Return [x, y] of the center of cell containing provided text 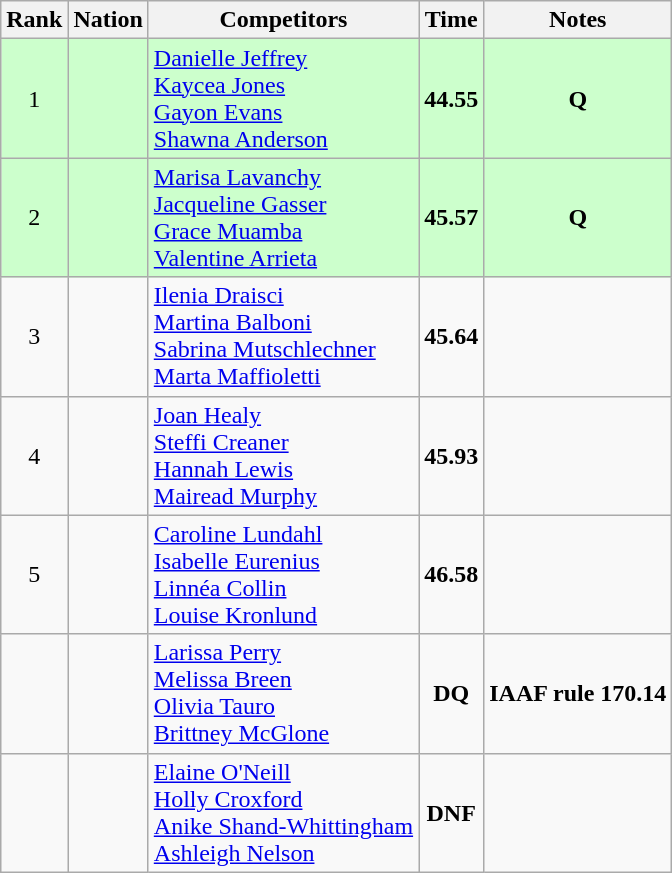
Joan HealySteffi CreanerHannah LewisMairead Murphy [283, 456]
Notes [578, 20]
45.57 [452, 218]
IAAF rule 170.14 [578, 694]
Danielle JeffreyKaycea JonesGayon EvansShawna Anderson [283, 98]
DNF [452, 812]
45.93 [452, 456]
Marisa LavanchyJacqueline GasserGrace MuambaValentine Arrieta [283, 218]
2 [34, 218]
Competitors [283, 20]
1 [34, 98]
DQ [452, 694]
Rank [34, 20]
46.58 [452, 574]
5 [34, 574]
Time [452, 20]
Elaine O'NeillHolly CroxfordAnike Shand-WhittinghamAshleigh Nelson [283, 812]
3 [34, 336]
4 [34, 456]
45.64 [452, 336]
44.55 [452, 98]
Ilenia DraisciMartina BalboniSabrina MutschlechnerMarta Maffioletti [283, 336]
Nation [108, 20]
Caroline LundahlIsabelle EureniusLinnéa CollinLouise Kronlund [283, 574]
Larissa PerryMelissa BreenOlivia TauroBrittney McGlone [283, 694]
